Pinpoint the cell where the given text exists, returning its [x, y] midpoint coordinate. 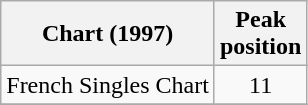
Chart (1997) [108, 34]
French Singles Chart [108, 85]
11 [260, 85]
Peakposition [260, 34]
